Search for the cell housing the specified text and yield its (x, y) center coordinate. 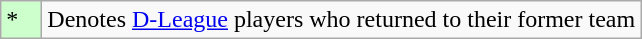
Denotes D-League players who returned to their former team (342, 20)
* (22, 20)
